Identify which cell holds the provided text, then report its [x, y] central coordinate. 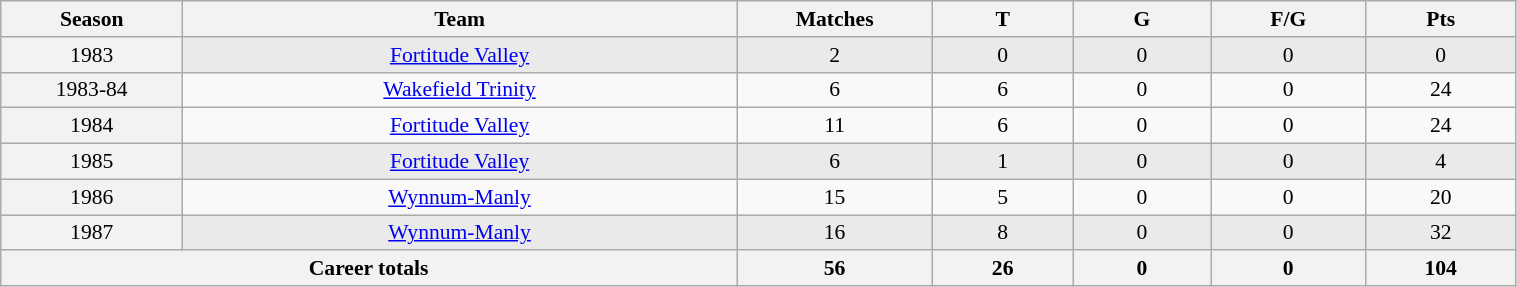
26 [1003, 269]
8 [1003, 233]
T [1003, 19]
15 [834, 197]
11 [834, 126]
1984 [92, 126]
Career totals [369, 269]
4 [1440, 162]
Team [460, 19]
1985 [92, 162]
32 [1440, 233]
1987 [92, 233]
2 [834, 55]
1983 [92, 55]
G [1142, 19]
1 [1003, 162]
1986 [92, 197]
1983-84 [92, 90]
5 [1003, 197]
56 [834, 269]
Pts [1440, 19]
Wakefield Trinity [460, 90]
F/G [1288, 19]
104 [1440, 269]
Matches [834, 19]
20 [1440, 197]
Season [92, 19]
16 [834, 233]
